Determine the (x, y) coordinate at the center of the cell enclosing the given text.  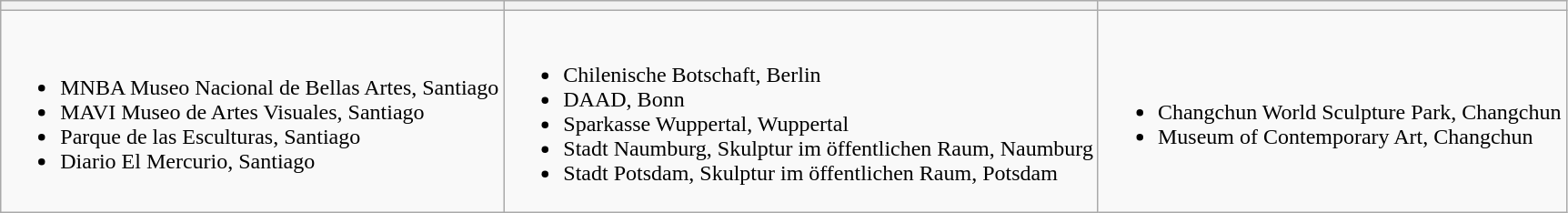
MNBA Museo Nacional de Bellas Artes, SantiagoMAVI Museo de Artes Visuales, SantiagoParque de las Esculturas, SantiagoDiario El Mercurio, Santiago (253, 111)
Changchun World Sculpture Park, ChangchunMuseum of Contemporary Art, Changchun (1332, 111)
